Detect which cell encompasses the target text, then output its [x, y] center coordinate. 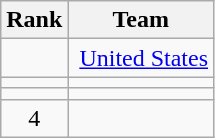
Team [141, 20]
United States [141, 58]
Rank [34, 20]
4 [34, 118]
